Locate the cell with the specified text and output its [X, Y] center coordinate. 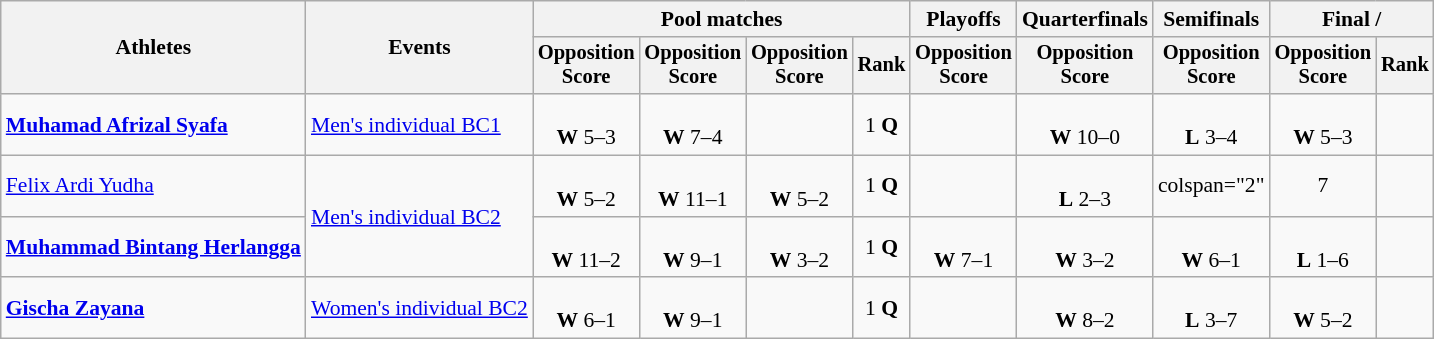
Quarterfinals [1085, 19]
Playoffs [964, 19]
Final / [1352, 19]
W 8–2 [1085, 308]
L 3–4 [1212, 124]
W 11–2 [586, 248]
Women's individual BC2 [420, 308]
Men's individual BC2 [420, 217]
Athletes [154, 48]
L 2–3 [1085, 186]
W 10–0 [1085, 124]
L 1–6 [1324, 248]
Men's individual BC1 [420, 124]
W 7–4 [692, 124]
Muhammad Bintang Herlangga [154, 248]
W 7–1 [964, 248]
Semifinals [1212, 19]
7 [1324, 186]
Muhamad Afrizal Syafa [154, 124]
Events [420, 48]
Gischa Zayana [154, 308]
Felix Ardi Yudha [154, 186]
W 11–1 [692, 186]
colspan="2" [1212, 186]
Pool matches [722, 19]
L 3–7 [1212, 308]
